Scan for the cell matching the given text and deliver its [X, Y] coordinate at center. 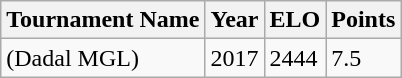
Year [234, 20]
Tournament Name [103, 20]
(Dadal MGL) [103, 58]
Points [364, 20]
2017 [234, 58]
2444 [295, 58]
7.5 [364, 58]
ELO [295, 20]
